Return [x, y] of the center of cell containing provided text 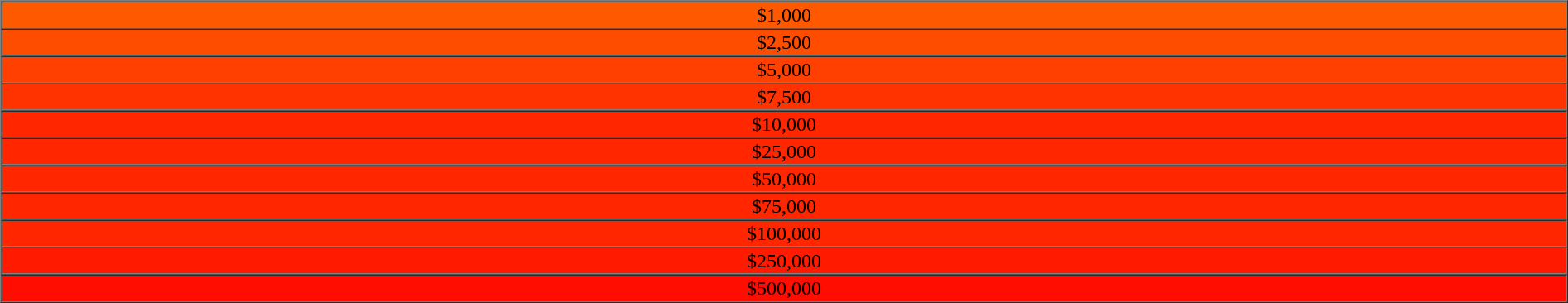
$100,000 [784, 233]
$10,000 [784, 124]
$500,000 [784, 288]
$1,000 [784, 15]
$50,000 [784, 179]
$2,500 [784, 41]
$7,500 [784, 96]
$25,000 [784, 151]
$75,000 [784, 205]
$250,000 [784, 260]
$5,000 [784, 70]
